Detect which cell encompasses the target text, then output its (X, Y) center coordinate. 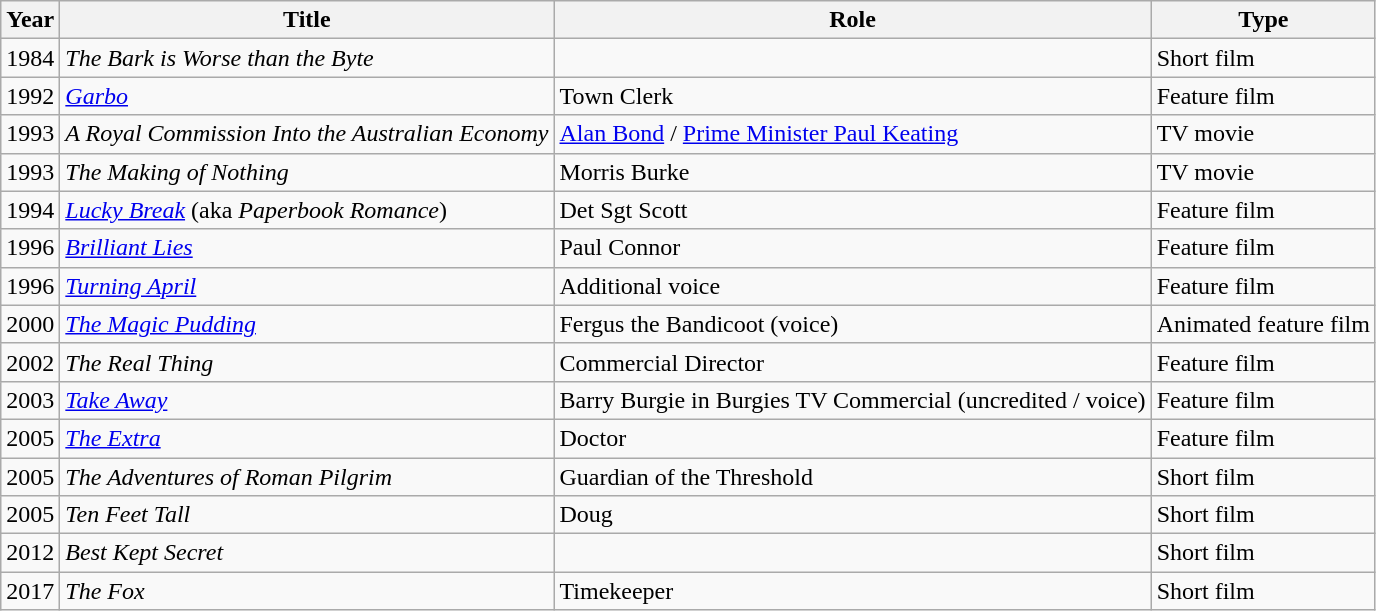
A Royal Commission Into the Australian Economy (307, 134)
Doctor (852, 438)
Best Kept Secret (307, 553)
Town Clerk (852, 96)
Turning April (307, 286)
2017 (30, 591)
Alan Bond / Prime Minister Paul Keating (852, 134)
The Magic Pudding (307, 324)
Type (1263, 20)
Additional voice (852, 286)
1984 (30, 58)
Paul Connor (852, 248)
The Adventures of Roman Pilgrim (307, 477)
2012 (30, 553)
Fergus the Bandicoot (voice) (852, 324)
Ten Feet Tall (307, 515)
2003 (30, 400)
Timekeeper (852, 591)
The Real Thing (307, 362)
The Making of Nothing (307, 172)
2002 (30, 362)
Role (852, 20)
Morris Burke (852, 172)
Year (30, 20)
Guardian of the Threshold (852, 477)
2000 (30, 324)
Barry Burgie in Burgies TV Commercial (uncredited / voice) (852, 400)
Take Away (307, 400)
Garbo (307, 96)
The Fox (307, 591)
1994 (30, 210)
Title (307, 20)
Brilliant Lies (307, 248)
Commercial Director (852, 362)
Doug (852, 515)
Animated feature film (1263, 324)
The Extra (307, 438)
1992 (30, 96)
The Bark is Worse than the Byte (307, 58)
Lucky Break (aka Paperbook Romance) (307, 210)
Det Sgt Scott (852, 210)
